From the cell containing the given text, extract its center point as (X, Y) coordinate. 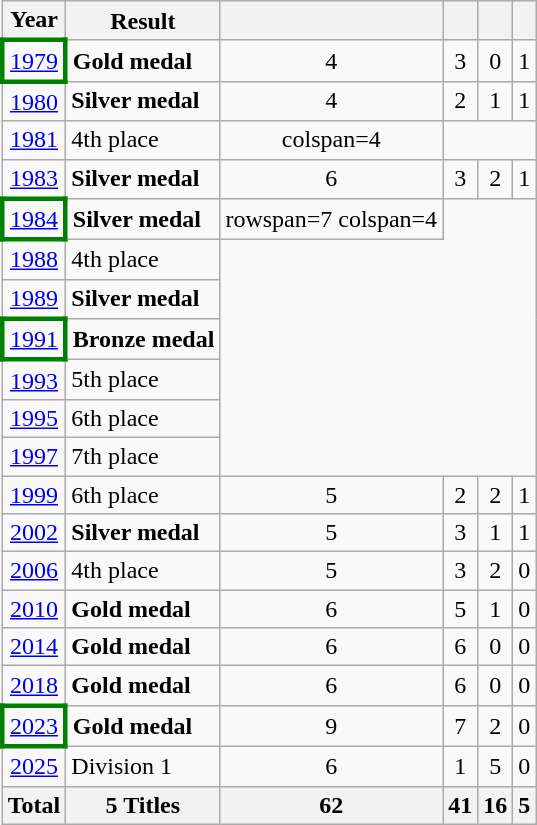
2025 (34, 766)
1980 (34, 101)
1995 (34, 418)
2014 (34, 647)
2023 (34, 726)
1991 (34, 340)
1997 (34, 456)
7th place (143, 456)
2018 (34, 686)
1979 (34, 60)
2010 (34, 609)
rowspan=7 colspan=4 (332, 220)
Year (34, 21)
7 (460, 726)
1981 (34, 140)
41 (460, 805)
1984 (34, 220)
1993 (34, 380)
1983 (34, 179)
2006 (34, 571)
5 Titles (143, 805)
Division 1 (143, 766)
5th place (143, 380)
2002 (34, 533)
62 (332, 805)
Bronze medal (143, 340)
1999 (34, 495)
1989 (34, 299)
1988 (34, 260)
colspan=4 (332, 140)
Result (143, 21)
16 (496, 805)
Total (34, 805)
9 (332, 726)
